Return (x, y) of the center of cell containing provided text 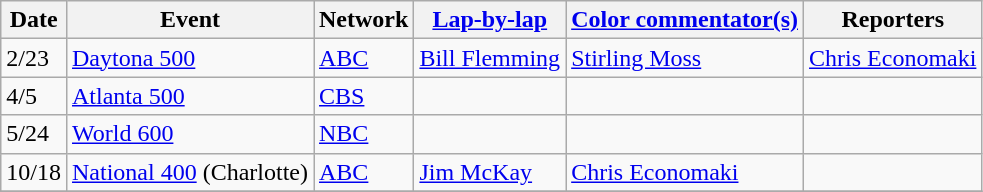
Jim McKay (490, 172)
Event (190, 20)
World 600 (190, 134)
2/23 (34, 58)
NBC (364, 134)
Network (364, 20)
Stirling Moss (685, 58)
Reporters (893, 20)
Color commentator(s) (685, 20)
National 400 (Charlotte) (190, 172)
Lap-by-lap (490, 20)
4/5 (34, 96)
CBS (364, 96)
Daytona 500 (190, 58)
5/24 (34, 134)
Date (34, 20)
Atlanta 500 (190, 96)
Bill Flemming (490, 58)
10/18 (34, 172)
